Scan for the cell matching the given text and deliver its (X, Y) coordinate at center. 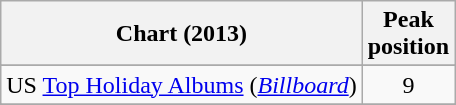
Peakposition (408, 34)
Chart (2013) (182, 34)
US Top Holiday Albums (Billboard) (182, 85)
9 (408, 85)
